Provide the (X, Y) coordinate of the cell's center where the given text is located.  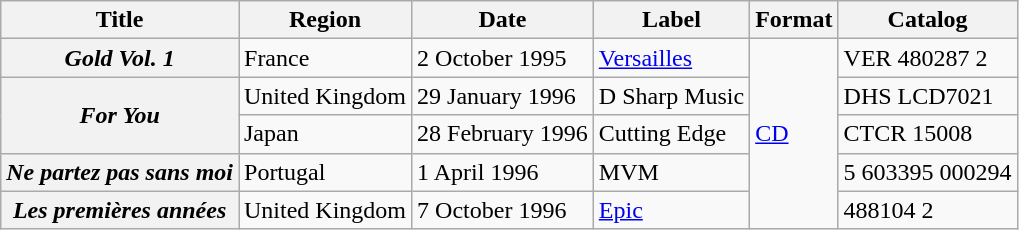
Catalog (928, 20)
1 April 1996 (503, 172)
Portugal (324, 172)
29 January 1996 (503, 96)
28 February 1996 (503, 134)
5 603395 000294 (928, 172)
2 October 1995 (503, 58)
Cutting Edge (671, 134)
For You (120, 115)
Title (120, 20)
Ne partez pas sans moi (120, 172)
D Sharp Music (671, 96)
VER 480287 2 (928, 58)
Gold Vol. 1 (120, 58)
Region (324, 20)
Epic (671, 210)
Japan (324, 134)
CD (794, 134)
France (324, 58)
MVM (671, 172)
Versailles (671, 58)
DHS LCD7021 (928, 96)
7 October 1996 (503, 210)
Label (671, 20)
488104 2 (928, 210)
Format (794, 20)
Date (503, 20)
Les premières années (120, 210)
CTCR 15008 (928, 134)
